Provide the (x, y) coordinate of the cell's center where the given text is located.  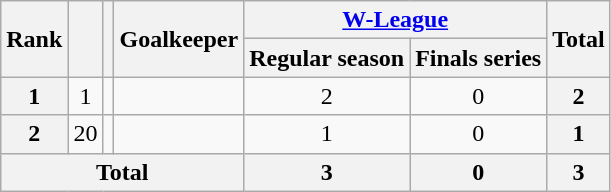
Rank (34, 39)
Finals series (478, 58)
20 (86, 134)
Regular season (327, 58)
W-League (396, 20)
Goalkeeper (179, 39)
